Search for the cell housing the specified text and yield its [X, Y] center coordinate. 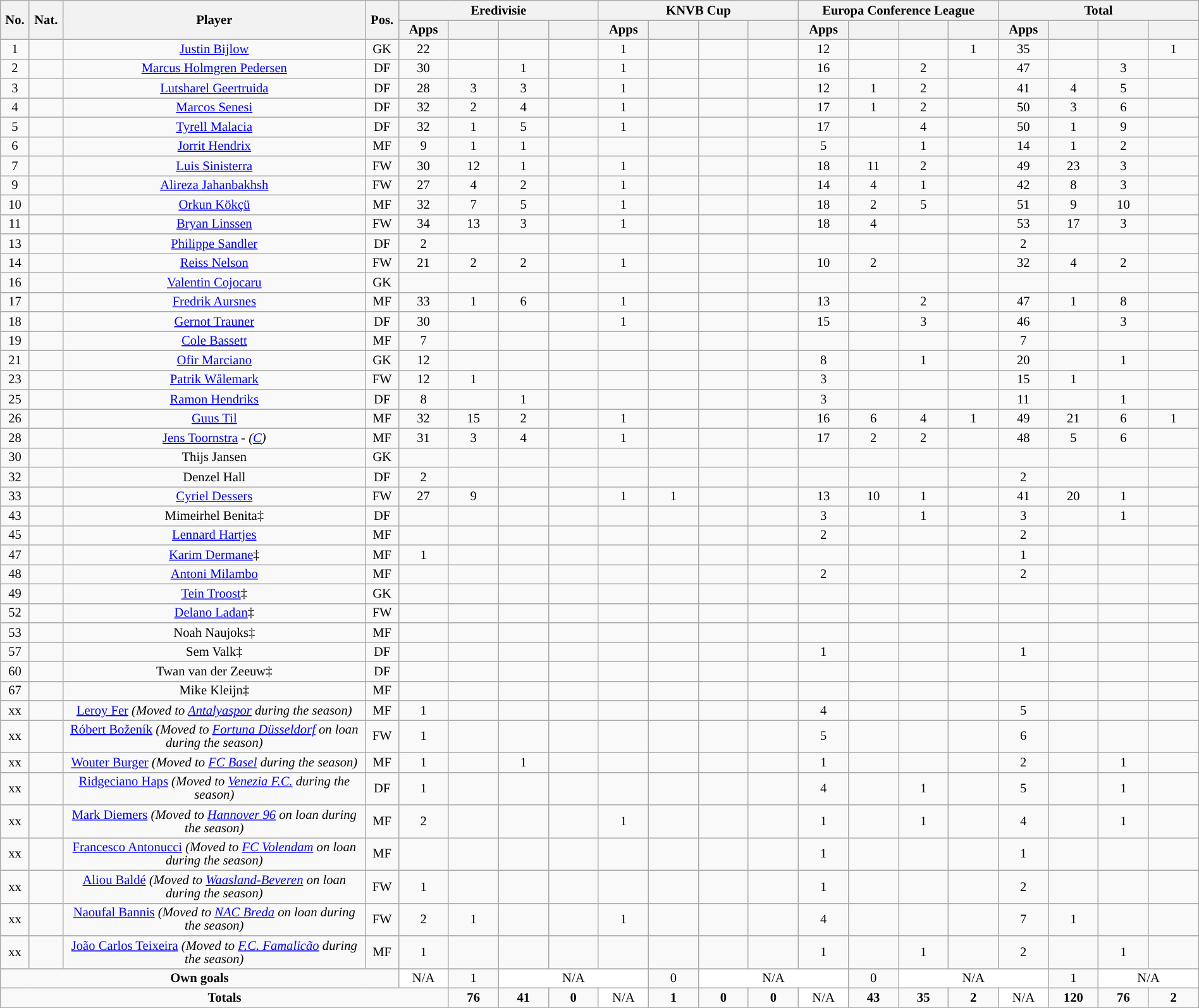
Eredivisie [498, 10]
45 [15, 535]
Tyrell Malacia [214, 126]
Ofir Marciano [214, 360]
Thijs Jansen [214, 458]
Own goals [200, 978]
Philippe Sandler [214, 244]
Aliou Baldé (Moved to Waasland-Beveren on loan during the season) [214, 887]
Twan van der Zeeuw‡ [214, 672]
Nat. [46, 20]
Antoni Milambo [214, 574]
Lutsharel Geertruida [214, 89]
67 [15, 691]
120 [1074, 998]
57 [15, 651]
Bryan Linssen [214, 224]
Lennard Hartjes [214, 535]
Wouter Burger (Moved to FC Basel during the season) [214, 763]
Patrik Wålemark [214, 379]
Denzel Hall [214, 477]
31 [424, 438]
Naoufal Bannis (Moved to NAC Breda on loan during the season) [214, 919]
Fredrik Aursnes [214, 302]
Noah Naujoks‡ [214, 632]
João Carlos Teixeira (Moved to F.C. Famalicão during the season) [214, 952]
51 [1023, 205]
Karim Dermane‡ [214, 555]
Mark Diemers (Moved to Hannover 96 on loan during the season) [214, 821]
Cole Bassett [214, 340]
No. [15, 20]
Marcus Holmgren Pedersen [214, 68]
42 [1023, 185]
Reiss Nelson [214, 263]
Marcos Senesi [214, 108]
26 [15, 419]
Francesco Antonucci (Moved to FC Volendam on loan during the season) [214, 854]
KNVB Cup [698, 10]
Pos. [382, 20]
Justin Bijlow [214, 49]
Ramon Hendriks [214, 400]
Guus Til [214, 419]
Ridgeciano Haps (Moved to Venezia F.C. during the season) [214, 789]
Totals [224, 998]
Europa Conference League [899, 10]
Orkun Kökçü [214, 205]
Delano Ladan‡ [214, 613]
Valentin Cojocaru [214, 282]
Mike Kleijn‡ [214, 691]
22 [424, 49]
Total [1098, 10]
Player [214, 20]
19 [15, 340]
25 [15, 400]
60 [15, 672]
Mimeirhel Benita‡ [214, 516]
Gernot Trauner [214, 321]
Cyriel Dessers [214, 496]
46 [1023, 321]
Jorrit Hendrix [214, 147]
Róbert Boženík (Moved to Fortuna Düsseldorf on loan during the season) [214, 736]
Jens Toornstra - (C) [214, 438]
Leroy Fer (Moved to Antalyaspor during the season) [214, 711]
Sem Valk‡ [214, 651]
34 [424, 224]
Tein Troost‡ [214, 593]
Luis Sinisterra [214, 166]
52 [15, 613]
Alireza Jahanbakhsh [214, 185]
